Output the (X, Y) coordinate of the center of the cell containing the given text.  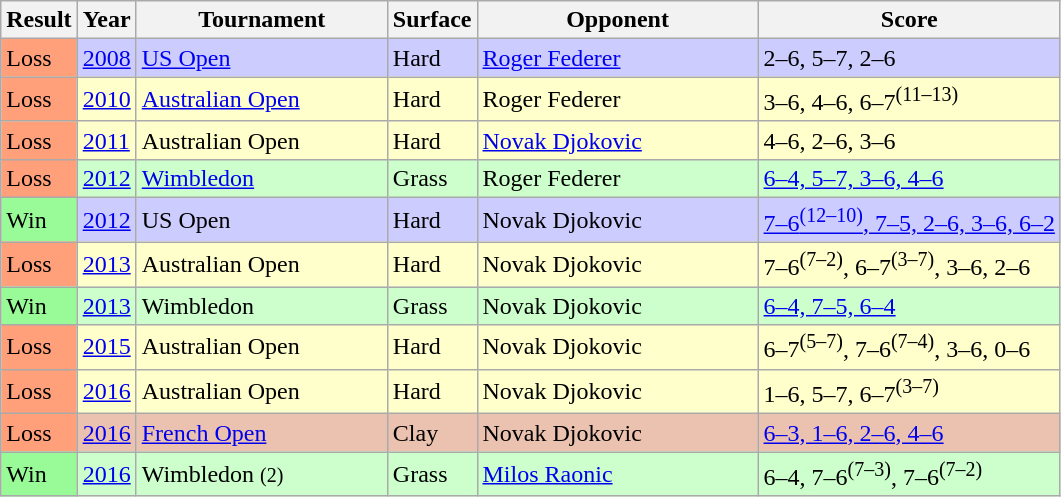
1–6, 5–7, 6–7(3–7) (909, 392)
2008 (106, 58)
Score (909, 20)
Tournament (262, 20)
Result (39, 20)
6–3, 1–6, 2–6, 4–6 (909, 433)
3–6, 4–6, 6–7(11–13) (909, 100)
6–4, 7–6(7–3), 7–6(7–2) (909, 474)
2010 (106, 100)
Clay (432, 433)
6–7(5–7), 7–6(7–4), 3–6, 0–6 (909, 348)
2011 (106, 140)
Surface (432, 20)
7–6(7–2), 6–7(3–7), 3–6, 2–6 (909, 264)
2015 (106, 348)
Milos Raonic (618, 474)
2–6, 5–7, 2–6 (909, 58)
French Open (262, 433)
6–4, 5–7, 3–6, 4–6 (909, 178)
Wimbledon (2) (262, 474)
Year (106, 20)
6–4, 7–5, 6–4 (909, 306)
7–6(12–10), 7–5, 2–6, 3–6, 6–2 (909, 220)
Opponent (618, 20)
4–6, 2–6, 3–6 (909, 140)
